From the cell containing the given text, extract its center point as [x, y] coordinate. 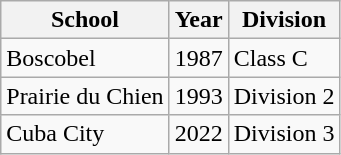
Prairie du Chien [85, 96]
Division 3 [284, 134]
2022 [198, 134]
Division 2 [284, 96]
Boscobel [85, 58]
Class C [284, 58]
Cuba City [85, 134]
Year [198, 20]
1987 [198, 58]
Division [284, 20]
School [85, 20]
1993 [198, 96]
